Find where the given text appears and provide that cell's center as (x, y) coordinate. 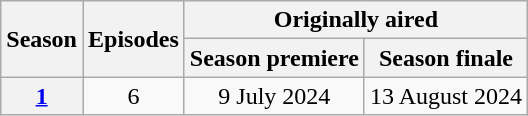
1 (42, 96)
9 July 2024 (274, 96)
Episodes (133, 39)
Originally aired (356, 20)
Season premiere (274, 58)
Season finale (446, 58)
Season (42, 39)
6 (133, 96)
13 August 2024 (446, 96)
